Output the (X, Y) coordinate of the center of the cell containing the given text.  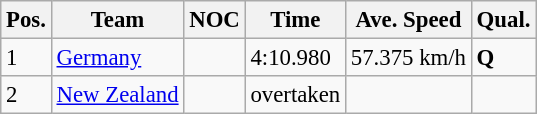
57.375 km/h (409, 58)
Qual. (503, 20)
4:10.980 (295, 58)
Pos. (26, 20)
overtaken (295, 95)
Germany (118, 58)
2 (26, 95)
Team (118, 20)
Ave. Speed (409, 20)
New Zealand (118, 95)
1 (26, 58)
Time (295, 20)
NOC (214, 20)
Q (503, 58)
